Detect which cell encompasses the target text, then output its [X, Y] center coordinate. 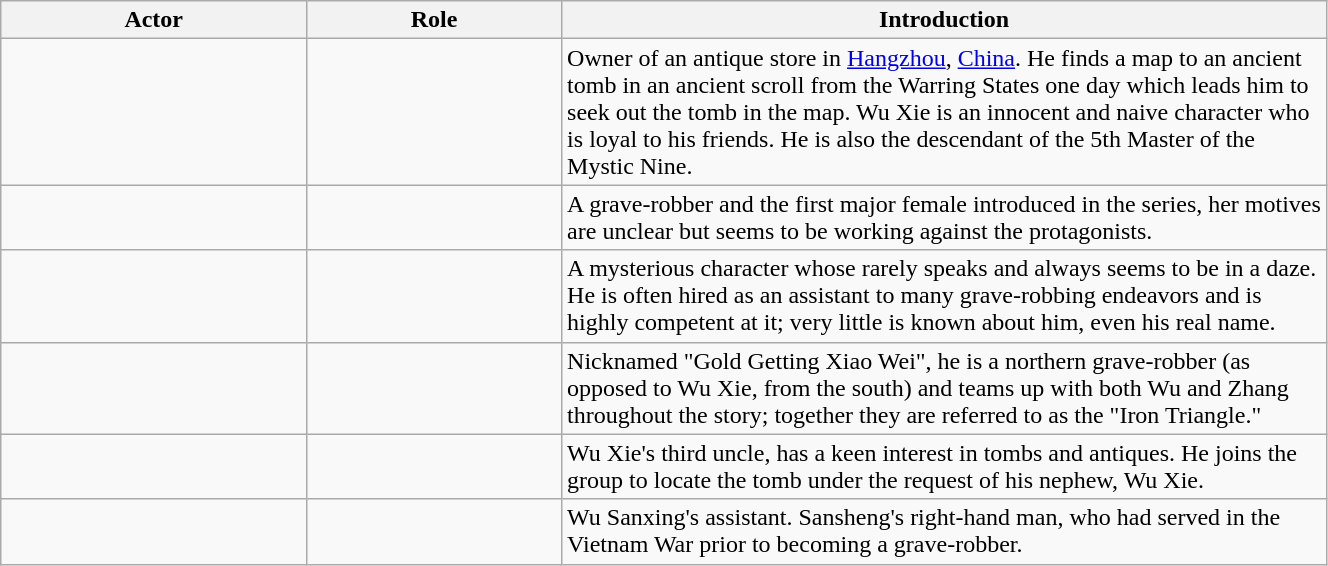
Role [434, 20]
Wu Xie's third uncle, has a keen interest in tombs and antiques. He joins the group to locate the tomb under the request of his nephew, Wu Xie. [944, 466]
A grave-robber and the first major female introduced in the series, her motives are unclear but seems to be working against the protagonists. [944, 218]
Wu Sanxing's assistant. Sansheng's right-hand man, who had served in the Vietnam War prior to becoming a grave-robber. [944, 532]
Actor [154, 20]
Introduction [944, 20]
